Provide the [X, Y] coordinate of the cell's center where the given text is located.  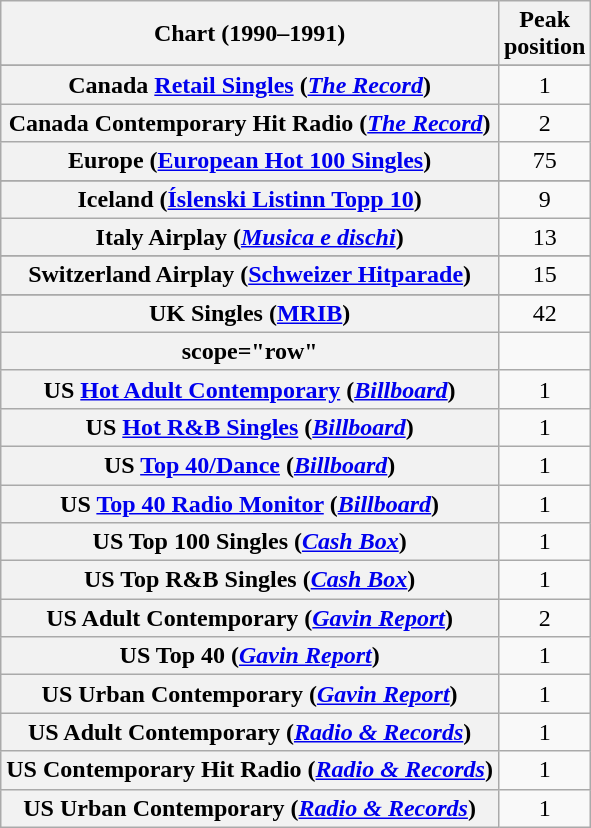
US Hot Adult Contemporary (Billboard) [250, 389]
US Urban Contemporary (Gavin Report) [250, 694]
13 [544, 237]
15 [544, 275]
Switzerland Airplay (Schweizer Hitparade) [250, 275]
Canada Contemporary Hit Radio (The Record) [250, 123]
US Hot R&B Singles (Billboard) [250, 427]
US Top 100 Singles (Cash Box) [250, 542]
US Adult Contemporary (Radio & Records) [250, 732]
Canada Retail Singles (The Record) [250, 85]
75 [544, 161]
US Top 40/Dance (Billboard) [250, 465]
9 [544, 199]
Chart (1990–1991) [250, 34]
Europe (European Hot 100 Singles) [250, 161]
US Contemporary Hit Radio (Radio & Records) [250, 770]
scope="row" [250, 351]
Italy Airplay (Musica e dischi) [250, 237]
US Top R&B Singles (Cash Box) [250, 580]
US Urban Contemporary (Radio & Records) [250, 808]
US Top 40 Radio Monitor (Billboard) [250, 503]
US Top 40 (Gavin Report) [250, 656]
US Adult Contemporary (Gavin Report) [250, 618]
Peakposition [544, 34]
Iceland (Íslenski Listinn Topp 10) [250, 199]
UK Singles (MRIB) [250, 313]
42 [544, 313]
